Scan for the cell matching the given text and deliver its [X, Y] coordinate at center. 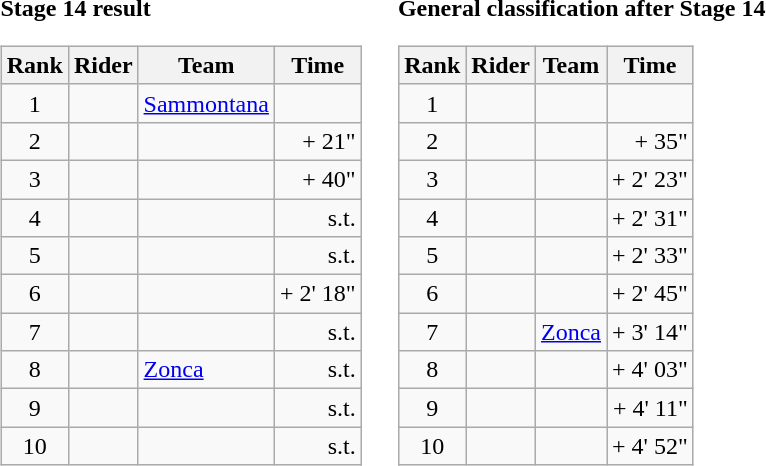
+ 35" [650, 141]
+ 21" [318, 141]
+ 4' 11" [650, 408]
+ 2' 31" [650, 217]
+ 2' 23" [650, 179]
+ 40" [318, 179]
+ 4' 03" [650, 370]
+ 2' 45" [650, 294]
+ 4' 52" [650, 446]
+ 2' 18" [318, 294]
+ 2' 33" [650, 256]
+ 3' 14" [650, 332]
Sammontana [206, 103]
